Capture the cell that displays the provided text and extract its [x, y] central coordinate. 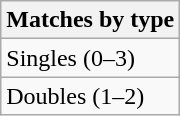
Matches by type [90, 20]
Singles (0–3) [90, 58]
Doubles (1–2) [90, 96]
